Output the (X, Y) coordinate of the center of the cell containing the given text.  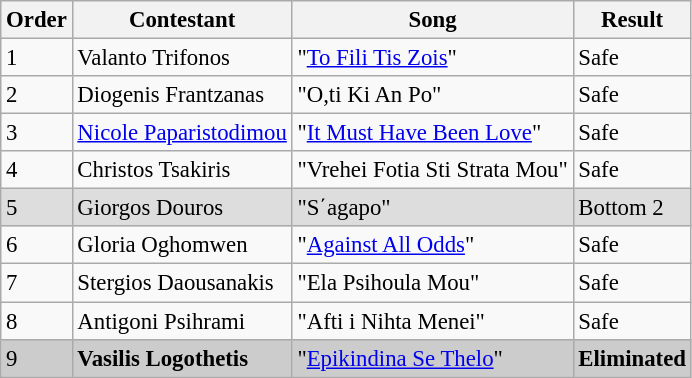
Christos Tsakiris (182, 170)
Eliminated (632, 358)
"Vrehei Fotia Sti Strata Mou" (432, 170)
Stergios Daousanakis (182, 283)
4 (36, 170)
"S΄agapo" (432, 208)
"To Fili Tis Zois" (432, 58)
8 (36, 321)
"Epikindina Se Thelo" (432, 358)
1 (36, 58)
Nicole Paparistodimou (182, 133)
Valanto Trifonos (182, 58)
"Ela Psihoula Mou" (432, 283)
Vasilis Logothetis (182, 358)
Result (632, 20)
9 (36, 358)
"Afti i Nihta Menei" (432, 321)
Giorgos Douros (182, 208)
Diogenis Frantzanas (182, 95)
Bottom 2 (632, 208)
Song (432, 20)
Gloria Oghomwen (182, 245)
3 (36, 133)
"O,ti Ki An Po" (432, 95)
"Against All Odds" (432, 245)
"It Must Have Been Love" (432, 133)
2 (36, 95)
7 (36, 283)
Order (36, 20)
5 (36, 208)
Contestant (182, 20)
Antigoni Psihrami (182, 321)
6 (36, 245)
